Identify which cell holds the provided text, then report its [X, Y] central coordinate. 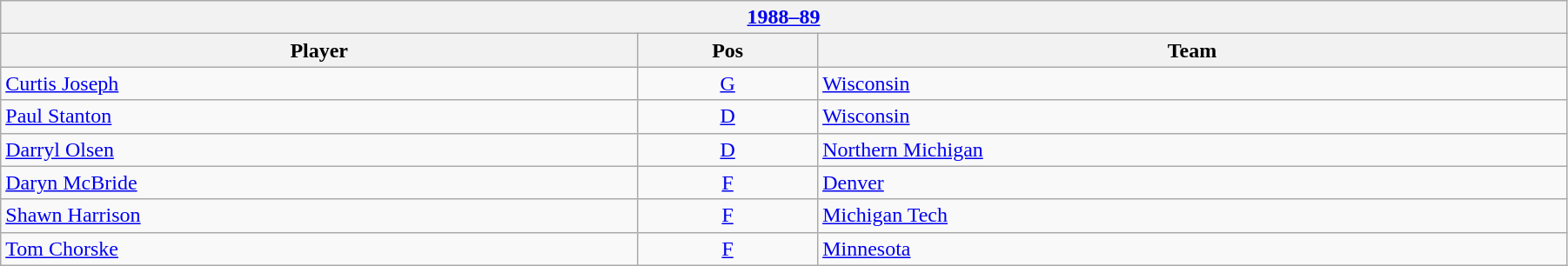
Minnesota [1192, 249]
Pos [727, 50]
Daryn McBride [319, 183]
Paul Stanton [319, 116]
Curtis Joseph [319, 83]
Player [319, 50]
Michigan Tech [1192, 216]
Shawn Harrison [319, 216]
Denver [1192, 183]
Darryl Olsen [319, 150]
Tom Chorske [319, 249]
1988–89 [784, 17]
Team [1192, 50]
G [727, 83]
Northern Michigan [1192, 150]
